Locate the cell with the specified text and output its (x, y) center coordinate. 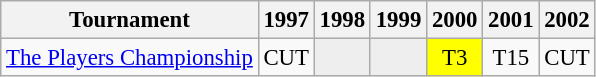
The Players Championship (130, 58)
T15 (511, 58)
2000 (455, 20)
2001 (511, 20)
2002 (567, 20)
1999 (398, 20)
1998 (342, 20)
1997 (286, 20)
T3 (455, 58)
Tournament (130, 20)
